Pinpoint the cell where the given text exists, returning its [X, Y] midpoint coordinate. 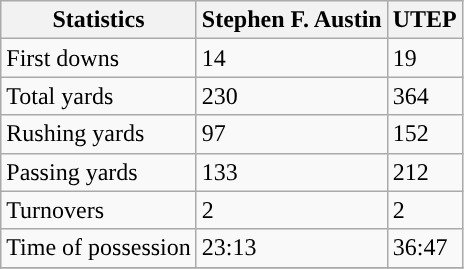
Statistics [99, 20]
152 [424, 134]
Turnovers [99, 210]
14 [292, 58]
230 [292, 96]
97 [292, 134]
36:47 [424, 248]
Rushing yards [99, 134]
364 [424, 96]
Passing yards [99, 172]
133 [292, 172]
Time of possession [99, 248]
First downs [99, 58]
Total yards [99, 96]
UTEP [424, 20]
Stephen F. Austin [292, 20]
23:13 [292, 248]
212 [424, 172]
19 [424, 58]
